Return the (x, y) coordinate for the center point of the cell that contains the specified text.  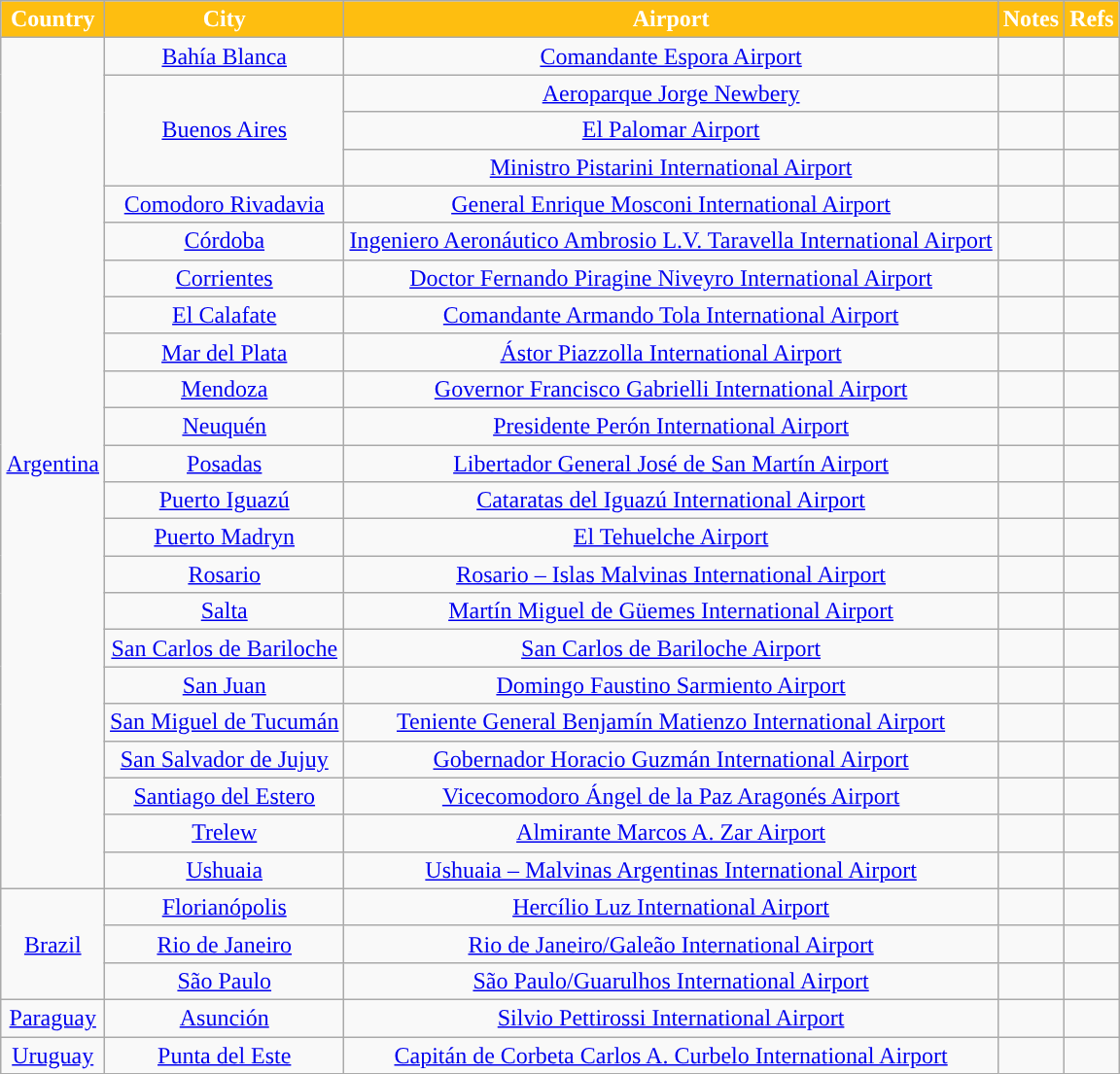
Domingo Faustino Sarmiento Airport (671, 685)
Buenos Aires (225, 130)
San Carlos de Bariloche (225, 648)
Governor Francisco Gabrielli International Airport (671, 389)
Córdoba (225, 241)
Bahía Blanca (225, 56)
Teniente General Benjamín Matienzo International Airport (671, 722)
Refs (1092, 19)
Puerto Madryn (225, 537)
Ingeniero Aeronáutico Ambrosio L.V. Taravella International Airport (671, 241)
Comodoro Rivadavia (225, 204)
Rio de Janeiro/Galeão International Airport (671, 944)
Aeroparque Jorge Newbery (671, 93)
São Paulo/Guarulhos International Airport (671, 981)
Paraguay (52, 1018)
Mendoza (225, 389)
Hercílio Luz International Airport (671, 907)
Presidente Perón International Airport (671, 426)
São Paulo (225, 981)
Salta (225, 611)
Ministro Pistarini International Airport (671, 167)
Punta del Este (225, 1055)
San Salvador de Jujuy (225, 759)
Rosario (225, 574)
General Enrique Mosconi International Airport (671, 204)
Airport (671, 19)
Vicecomodoro Ángel de la Paz Aragonés Airport (671, 796)
Gobernador Horacio Guzmán International Airport (671, 759)
City (225, 19)
Notes (1031, 19)
Silvio Pettirossi International Airport (671, 1018)
Almirante Marcos A. Zar Airport (671, 833)
Cataratas del Iguazú International Airport (671, 501)
El Tehuelche Airport (671, 537)
El Calafate (225, 315)
Trelew (225, 833)
Ushuaia (225, 870)
Martín Miguel de Güemes International Airport (671, 611)
Libertador General José de San Martín Airport (671, 464)
San Carlos de Bariloche Airport (671, 648)
Comandante Espora Airport (671, 56)
Argentina (52, 463)
Brazil (52, 944)
Florianópolis (225, 907)
San Juan (225, 685)
El Palomar Airport (671, 130)
Capitán de Corbeta Carlos A. Curbelo International Airport (671, 1055)
Country (52, 19)
Neuquén (225, 426)
Doctor Fernando Piragine Niveyro International Airport (671, 278)
Comandante Armando Tola International Airport (671, 315)
Rio de Janeiro (225, 944)
Mar del Plata (225, 352)
Puerto Iguazú (225, 501)
Posadas (225, 464)
Uruguay (52, 1055)
Ástor Piazzolla International Airport (671, 352)
San Miguel de Tucumán (225, 722)
Asunción (225, 1018)
Ushuaia – Malvinas Argentinas International Airport (671, 870)
Corrientes (225, 278)
Santiago del Estero (225, 796)
Rosario – Islas Malvinas International Airport (671, 574)
